Detect which cell encompasses the target text, then output its [X, Y] center coordinate. 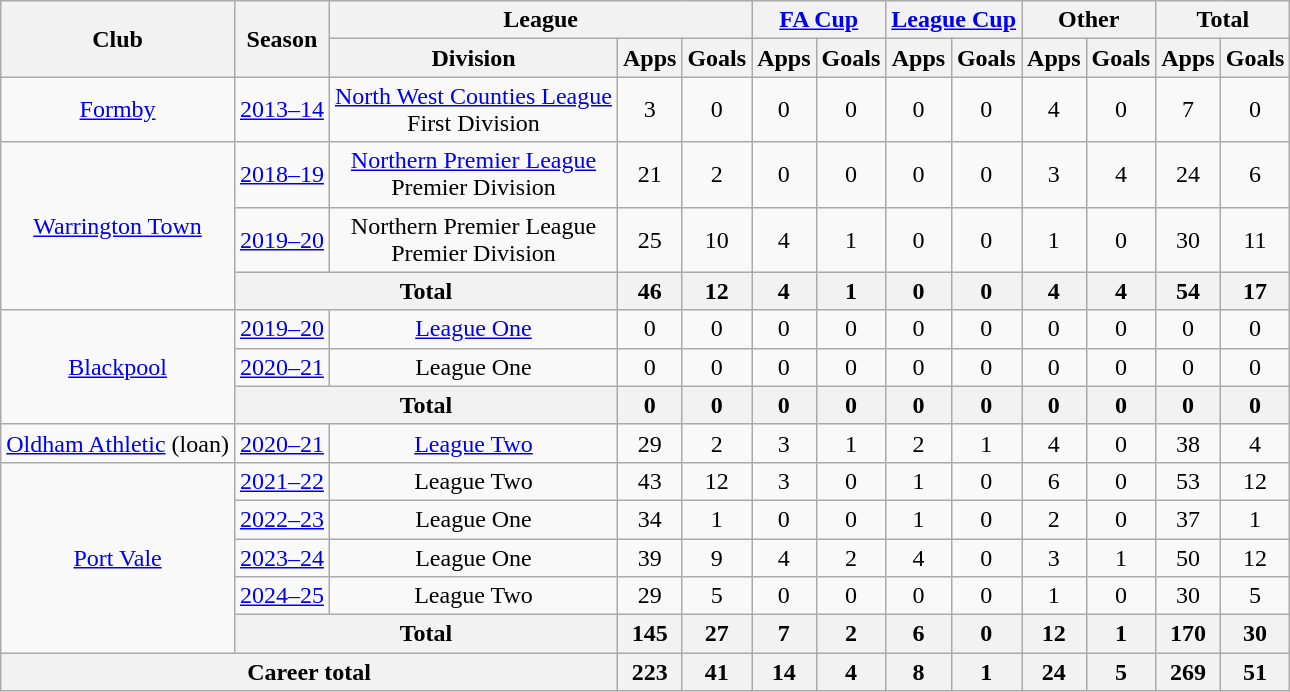
25 [649, 240]
21 [649, 174]
39 [649, 557]
38 [1188, 443]
Blackpool [118, 367]
14 [784, 672]
46 [649, 291]
2023–24 [282, 557]
2024–25 [282, 596]
9 [717, 557]
37 [1188, 519]
145 [649, 634]
170 [1188, 634]
51 [1255, 672]
Port Vale [118, 557]
Club [118, 39]
League [540, 20]
Season [282, 39]
Warrington Town [118, 226]
50 [1188, 557]
2018–19 [282, 174]
Oldham Athletic (loan) [118, 443]
27 [717, 634]
Formby [118, 110]
Career total [310, 672]
11 [1255, 240]
17 [1255, 291]
FA Cup [819, 20]
League Cup [954, 20]
2022–23 [282, 519]
8 [918, 672]
53 [1188, 481]
34 [649, 519]
Division [473, 58]
Other [1089, 20]
2013–14 [282, 110]
269 [1188, 672]
41 [717, 672]
North West Counties LeagueFirst Division [473, 110]
54 [1188, 291]
43 [649, 481]
10 [717, 240]
2021–22 [282, 481]
223 [649, 672]
